Pinpoint the cell where the given text exists, returning its [x, y] midpoint coordinate. 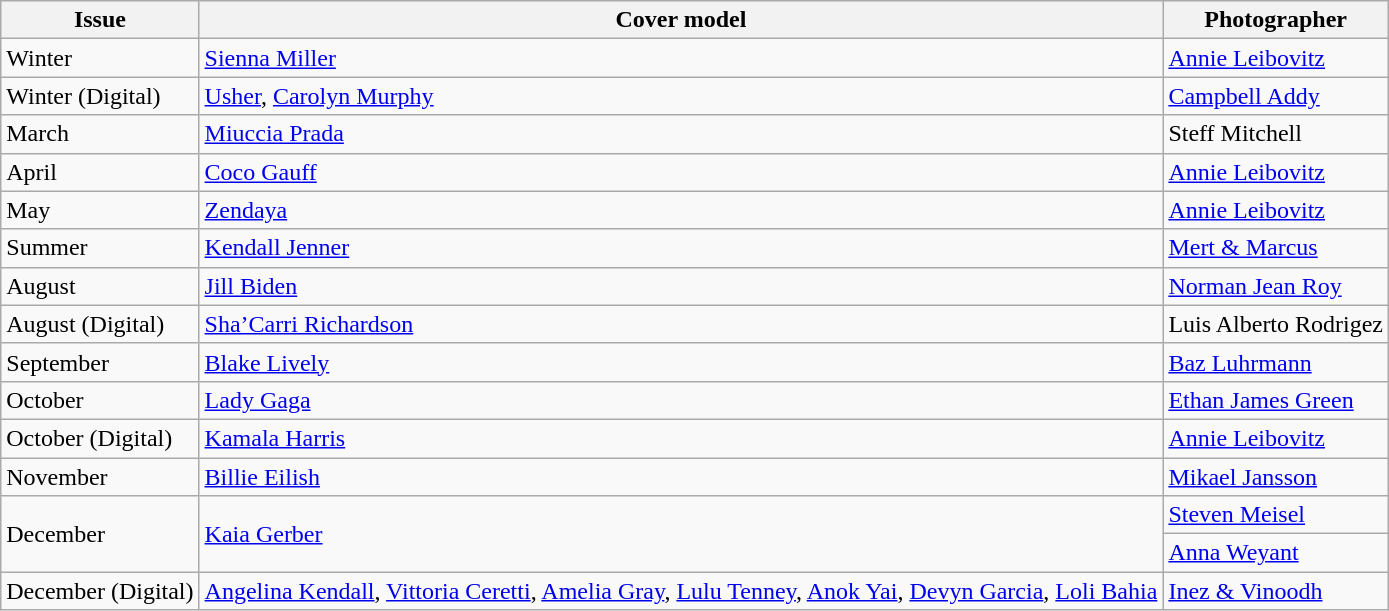
Steff Mitchell [1276, 134]
Mert & Marcus [1276, 248]
Anna Weyant [1276, 553]
Issue [100, 20]
August (Digital) [100, 324]
Photographer [1276, 20]
Winter [100, 58]
Norman Jean Roy [1276, 286]
May [100, 210]
Miuccia Prada [681, 134]
Kamala Harris [681, 438]
Luis Alberto Rodrigez [1276, 324]
Baz Luhrmann [1276, 362]
Mikael Jansson [1276, 477]
Lady Gaga [681, 400]
Jill Biden [681, 286]
August [100, 286]
September [100, 362]
Billie Eilish [681, 477]
Cover model [681, 20]
Angelina Kendall, Vittoria Ceretti, Amelia Gray, Lulu Tenney, Anok Yai, Devyn Garcia, Loli Bahia [681, 591]
Ethan James Green [1276, 400]
October (Digital) [100, 438]
Usher, Carolyn Murphy [681, 96]
April [100, 172]
October [100, 400]
Inez & Vinoodh [1276, 591]
Kendall Jenner [681, 248]
Zendaya [681, 210]
Coco Gauff [681, 172]
March [100, 134]
December [100, 534]
November [100, 477]
Sha’Carri Richardson [681, 324]
Blake Lively [681, 362]
December (Digital) [100, 591]
Summer [100, 248]
Winter (Digital) [100, 96]
Steven Meisel [1276, 515]
Kaia Gerber [681, 534]
Sienna Miller [681, 58]
Campbell Addy [1276, 96]
